Identify which cell holds the provided text, then report its (X, Y) central coordinate. 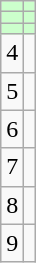
5 (12, 91)
4 (12, 53)
6 (12, 129)
8 (12, 205)
9 (12, 243)
7 (12, 167)
